Capture the cell that displays the provided text and extract its (x, y) central coordinate. 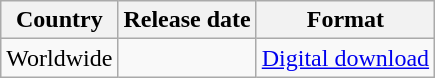
Digital download (345, 58)
Country (60, 20)
Release date (187, 20)
Format (345, 20)
Worldwide (60, 58)
